Return the (X, Y) coordinate for the center point of the cell that contains the specified text.  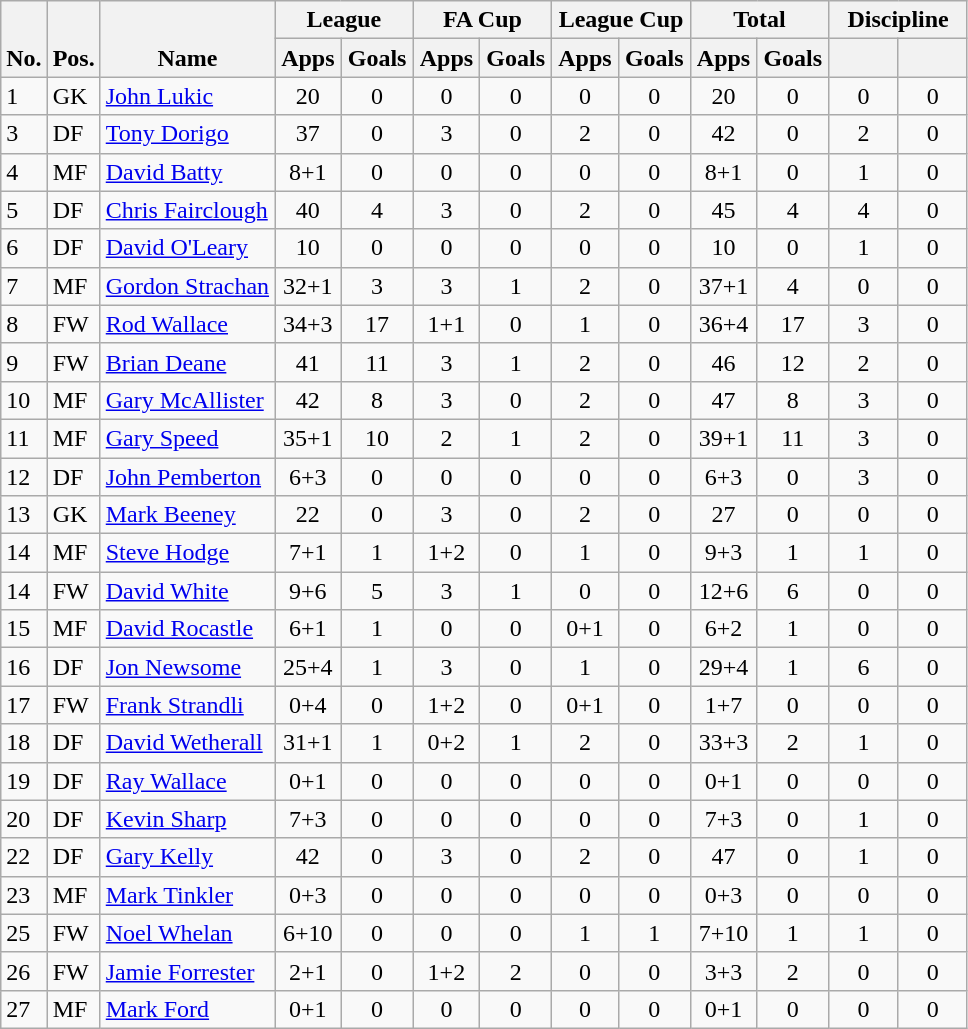
Total (760, 20)
Mark Tinkler (187, 895)
15 (24, 629)
Mark Ford (187, 1009)
Ray Wallace (187, 781)
12+6 (724, 591)
Gordon Strachan (187, 286)
2+1 (308, 971)
Brian Deane (187, 362)
9 (24, 362)
Rod Wallace (187, 324)
18 (24, 743)
6+10 (308, 933)
19 (24, 781)
David Batty (187, 172)
Pos. (74, 39)
Gary Kelly (187, 857)
Mark Beeney (187, 515)
31+1 (308, 743)
6+1 (308, 629)
7+1 (308, 553)
John Lukic (187, 96)
Noel Whelan (187, 933)
Frank Strandli (187, 705)
46 (724, 362)
League (344, 20)
David White (187, 591)
Jon Newsome (187, 667)
Jamie Forrester (187, 971)
9+6 (308, 591)
1+1 (446, 324)
23 (24, 895)
1+7 (724, 705)
36+4 (724, 324)
33+3 (724, 743)
16 (24, 667)
25 (24, 933)
32+1 (308, 286)
League Cup (622, 20)
Name (187, 39)
FA Cup (482, 20)
6+2 (724, 629)
0+2 (446, 743)
3+3 (724, 971)
Gary McAllister (187, 400)
Discipline (898, 20)
13 (24, 515)
29+4 (724, 667)
34+3 (308, 324)
35+1 (308, 438)
9+3 (724, 553)
26 (24, 971)
40 (308, 210)
45 (724, 210)
39+1 (724, 438)
David Rocastle (187, 629)
Steve Hodge (187, 553)
No. (24, 39)
David Wetherall (187, 743)
John Pemberton (187, 477)
41 (308, 362)
25+4 (308, 667)
Chris Fairclough (187, 210)
Tony Dorigo (187, 134)
7+10 (724, 933)
Kevin Sharp (187, 819)
Gary Speed (187, 438)
David O'Leary (187, 248)
0+4 (308, 705)
37+1 (724, 286)
37 (308, 134)
7 (24, 286)
